Output the (x, y) coordinate of the center of the cell containing the given text.  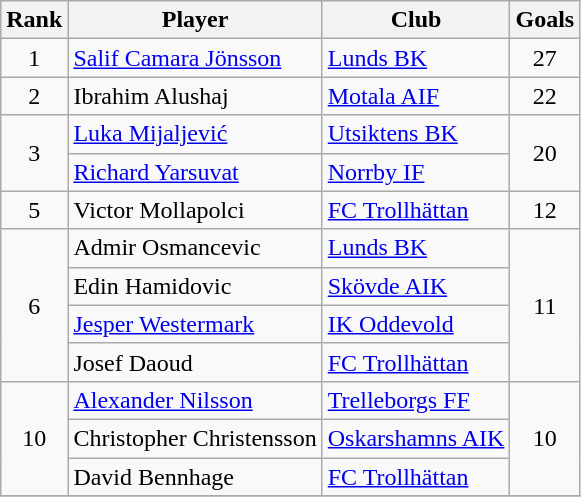
Salif Camara Jönsson (195, 58)
20 (545, 153)
Oskarshamns AIK (416, 438)
Alexander Nilsson (195, 400)
Club (416, 20)
Goals (545, 20)
Player (195, 20)
David Bennhage (195, 477)
Richard Yarsuvat (195, 172)
22 (545, 96)
Josef Daoud (195, 362)
3 (34, 153)
Luka Mijaljević (195, 134)
Victor Mollapolci (195, 210)
Ibrahim Alushaj (195, 96)
6 (34, 305)
Rank (34, 20)
2 (34, 96)
1 (34, 58)
5 (34, 210)
12 (545, 210)
11 (545, 305)
Motala AIF (416, 96)
Admir Osmancevic (195, 248)
Skövde AIK (416, 286)
Trelleborgs FF (416, 400)
27 (545, 58)
Edin Hamidovic (195, 286)
Jesper Westermark (195, 324)
IK Oddevold (416, 324)
Utsiktens BK (416, 134)
Christopher Christensson (195, 438)
Norrby IF (416, 172)
